Pinpoint the cell where the given text exists, returning its (X, Y) midpoint coordinate. 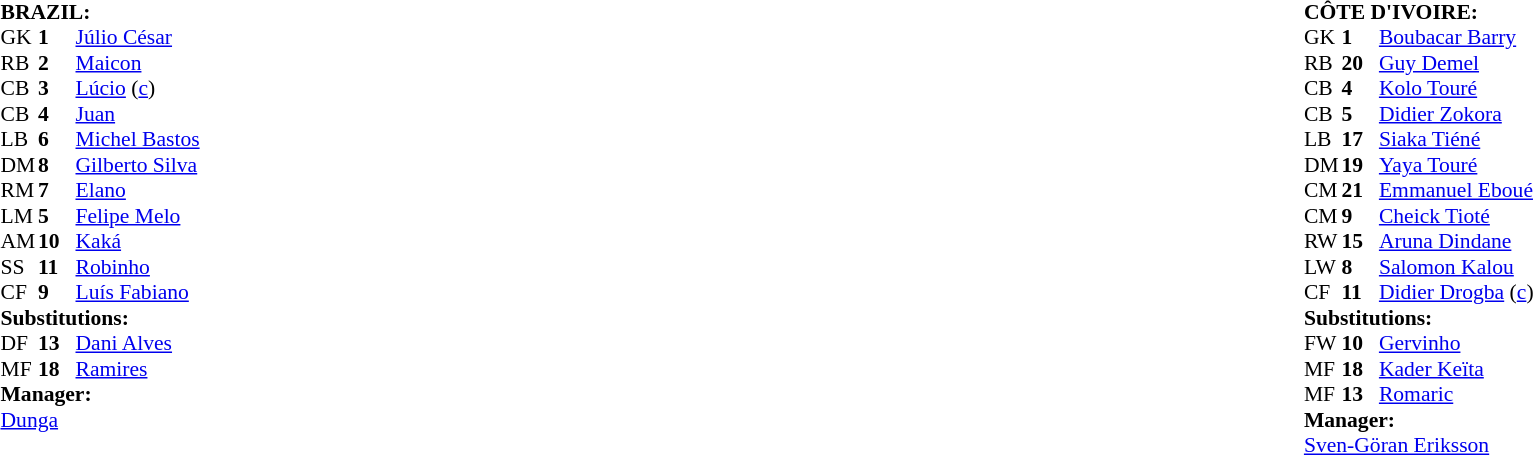
DF (19, 343)
2 (57, 63)
Maicon (138, 63)
15 (1360, 241)
Kaká (138, 241)
Ramires (138, 369)
Luís Fabiano (138, 293)
19 (1360, 165)
Juan (138, 114)
Robinho (138, 267)
LM (19, 216)
LW (1323, 267)
Lúcio (c) (138, 89)
Dunga (100, 420)
SS (19, 267)
Manager: (100, 395)
Gilberto Silva (138, 165)
Felipe Melo (138, 216)
7 (57, 191)
RW (1323, 241)
Júlio César (138, 37)
21 (1360, 191)
17 (1360, 139)
20 (1360, 63)
FW (1323, 343)
Elano (138, 191)
AM (19, 241)
RM (19, 191)
6 (57, 139)
Dani Alves (138, 343)
Substitutions: (100, 318)
Michel Bastos (138, 139)
3 (57, 89)
